From the cell containing the given text, extract its center point as [X, Y] coordinate. 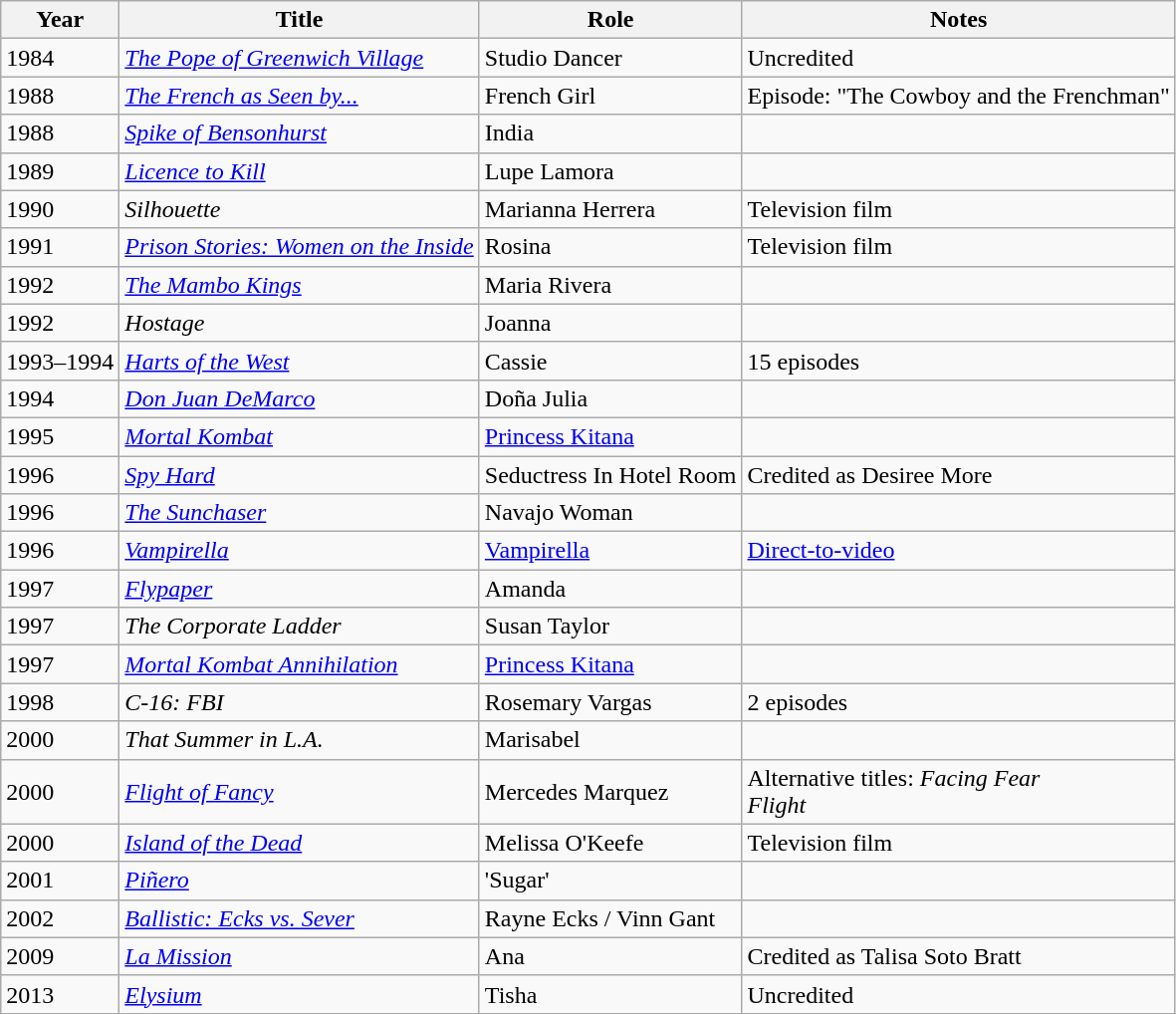
2009 [60, 956]
Marianna Herrera [610, 209]
Episode: "The Cowboy and the Frenchman" [958, 96]
Don Juan DeMarco [299, 398]
Joanna [610, 323]
2 episodes [958, 702]
Rosina [610, 247]
That Summer in L.A. [299, 740]
Lupe Lamora [610, 171]
1984 [60, 58]
The French as Seen by... [299, 96]
Mercedes Marquez [610, 791]
Navajo Woman [610, 513]
Licence to Kill [299, 171]
Rayne Ecks / Vinn Gant [610, 918]
Spy Hard [299, 475]
Ana [610, 956]
1998 [60, 702]
The Mambo Kings [299, 285]
1989 [60, 171]
Credited as Desiree More [958, 475]
Year [60, 20]
Marisabel [610, 740]
1995 [60, 436]
Ballistic: Ecks vs. Sever [299, 918]
Melissa O'Keefe [610, 843]
Amanda [610, 589]
Piñero [299, 881]
Seductress In Hotel Room [610, 475]
Credited as Talisa Soto Bratt [958, 956]
The Sunchaser [299, 513]
1994 [60, 398]
Alternative titles: Facing FearFlight [958, 791]
Silhouette [299, 209]
Prison Stories: Women on the Inside [299, 247]
Role [610, 20]
Mortal Kombat [299, 436]
The Pope of Greenwich Village [299, 58]
Tisha [610, 994]
Notes [958, 20]
15 episodes [958, 361]
Susan Taylor [610, 627]
Elysium [299, 994]
Island of the Dead [299, 843]
Flypaper [299, 589]
French Girl [610, 96]
Direct-to-video [958, 551]
Rosemary Vargas [610, 702]
Harts of the West [299, 361]
Mortal Kombat Annihilation [299, 664]
Hostage [299, 323]
Title [299, 20]
'Sugar' [610, 881]
India [610, 133]
Spike of Bensonhurst [299, 133]
Flight of Fancy [299, 791]
1990 [60, 209]
La Mission [299, 956]
2002 [60, 918]
The Corporate Ladder [299, 627]
Maria Rivera [610, 285]
1991 [60, 247]
2013 [60, 994]
Cassie [610, 361]
Doña Julia [610, 398]
1993–1994 [60, 361]
C-16: FBI [299, 702]
2001 [60, 881]
Studio Dancer [610, 58]
